Output the [x, y] coordinate of the center of the cell containing the given text.  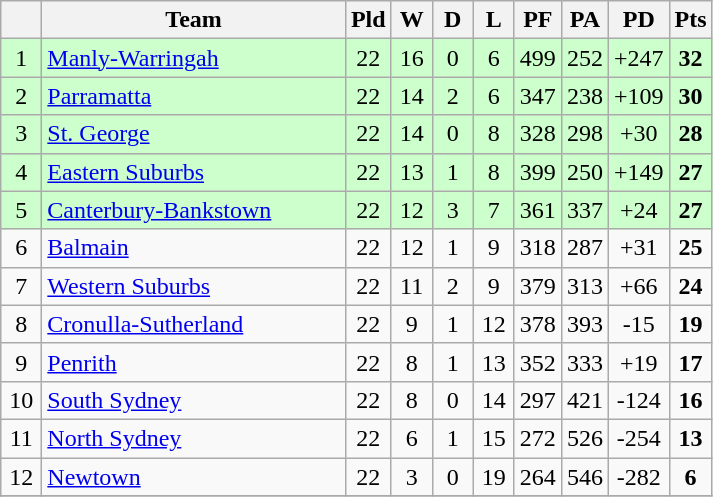
+149 [638, 172]
250 [584, 172]
399 [538, 172]
15 [494, 438]
L [494, 20]
5 [22, 210]
313 [584, 286]
-124 [638, 400]
+31 [638, 248]
PA [584, 20]
361 [538, 210]
318 [538, 248]
Balmain [194, 248]
25 [690, 248]
17 [690, 362]
+66 [638, 286]
379 [538, 286]
PF [538, 20]
Team [194, 20]
546 [584, 477]
32 [690, 58]
393 [584, 324]
24 [690, 286]
PD [638, 20]
Penrith [194, 362]
W [412, 20]
South Sydney [194, 400]
North Sydney [194, 438]
Newtown [194, 477]
Western Suburbs [194, 286]
252 [584, 58]
238 [584, 96]
328 [538, 134]
+19 [638, 362]
+30 [638, 134]
4 [22, 172]
10 [22, 400]
333 [584, 362]
499 [538, 58]
30 [690, 96]
28 [690, 134]
-282 [638, 477]
337 [584, 210]
+24 [638, 210]
526 [584, 438]
352 [538, 362]
Eastern Suburbs [194, 172]
421 [584, 400]
Parramatta [194, 96]
Pld [368, 20]
378 [538, 324]
Canterbury-Bankstown [194, 210]
264 [538, 477]
-254 [638, 438]
+247 [638, 58]
Manly-Warringah [194, 58]
+109 [638, 96]
D [452, 20]
287 [584, 248]
298 [584, 134]
-15 [638, 324]
St. George [194, 134]
Cronulla-Sutherland [194, 324]
Pts [690, 20]
272 [538, 438]
297 [538, 400]
347 [538, 96]
